Capture the cell that displays the provided text and extract its [x, y] central coordinate. 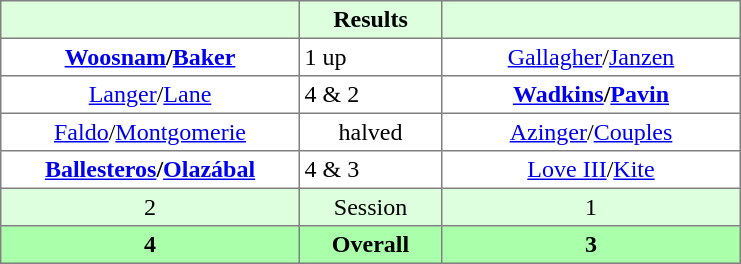
Gallagher/Janzen [591, 57]
Love III/Kite [591, 170]
Faldo/Montgomerie [150, 132]
3 [591, 245]
1 up [370, 57]
Session [370, 207]
2 [150, 207]
1 [591, 207]
halved [370, 132]
Woosnam/Baker [150, 57]
Wadkins/Pavin [591, 95]
Langer/Lane [150, 95]
Overall [370, 245]
4 & 3 [370, 170]
4 [150, 245]
4 & 2 [370, 95]
Results [370, 20]
Azinger/Couples [591, 132]
Ballesteros/Olazábal [150, 170]
